Detect which cell encompasses the target text, then output its (X, Y) center coordinate. 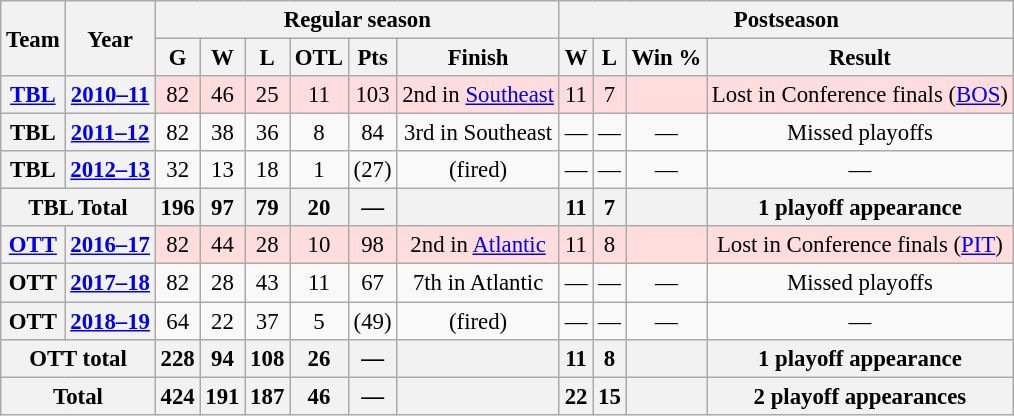
25 (268, 95)
Finish (478, 58)
2012–13 (110, 170)
10 (320, 245)
2010–11 (110, 95)
Lost in Conference finals (PIT) (860, 245)
Regular season (357, 20)
2nd in Atlantic (478, 245)
2016–17 (110, 245)
38 (222, 133)
13 (222, 170)
TBL Total (78, 208)
Result (860, 58)
32 (178, 170)
Postseason (786, 20)
187 (268, 396)
(49) (372, 321)
Year (110, 38)
Team (33, 38)
36 (268, 133)
1 (320, 170)
64 (178, 321)
(27) (372, 170)
191 (222, 396)
2 playoff appearances (860, 396)
108 (268, 358)
18 (268, 170)
97 (222, 208)
Total (78, 396)
3rd in Southeast (478, 133)
20 (320, 208)
OTL (320, 58)
103 (372, 95)
79 (268, 208)
228 (178, 358)
84 (372, 133)
98 (372, 245)
OTT total (78, 358)
7th in Atlantic (478, 283)
Pts (372, 58)
67 (372, 283)
2011–12 (110, 133)
15 (610, 396)
37 (268, 321)
2017–18 (110, 283)
196 (178, 208)
Lost in Conference finals (BOS) (860, 95)
5 (320, 321)
44 (222, 245)
43 (268, 283)
G (178, 58)
424 (178, 396)
26 (320, 358)
2nd in Southeast (478, 95)
2018–19 (110, 321)
Win % (666, 58)
94 (222, 358)
